Return (x, y) of the center of cell containing provided text 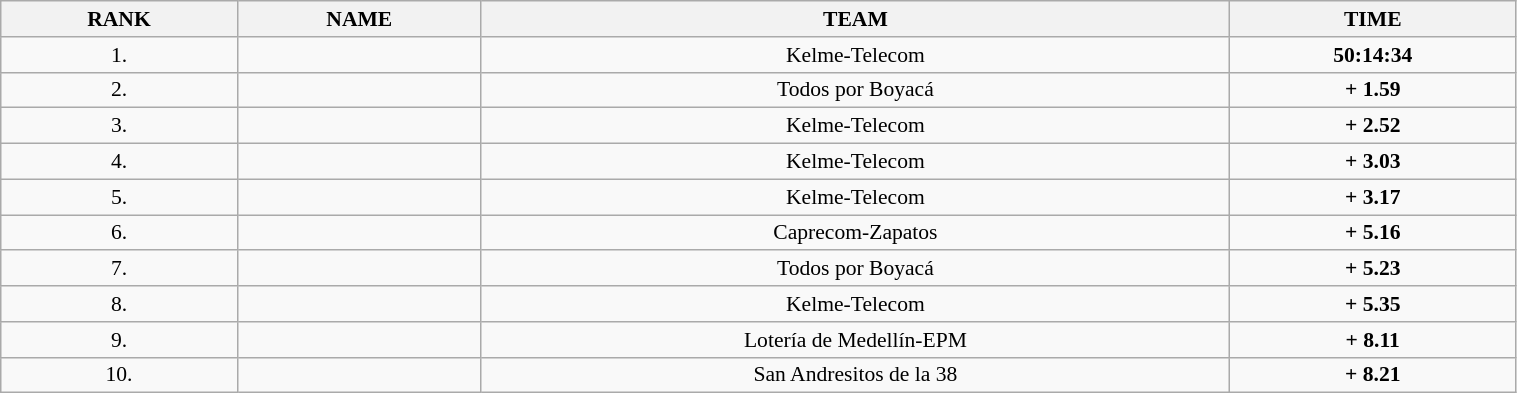
+ 5.23 (1372, 269)
5. (119, 197)
+ 3.17 (1372, 197)
4. (119, 162)
RANK (119, 19)
10. (119, 375)
TIME (1372, 19)
NAME (359, 19)
2. (119, 90)
50:14:34 (1372, 55)
Caprecom-Zapatos (855, 233)
9. (119, 340)
+ 5.16 (1372, 233)
+ 5.35 (1372, 304)
Lotería de Medellín-EPM (855, 340)
San Andresitos de la 38 (855, 375)
+ 3.03 (1372, 162)
+ 1.59 (1372, 90)
8. (119, 304)
TEAM (855, 19)
+ 8.21 (1372, 375)
6. (119, 233)
1. (119, 55)
+ 8.11 (1372, 340)
+ 2.52 (1372, 126)
7. (119, 269)
3. (119, 126)
